Extract the [X, Y] coordinate from the center of the cell holding the provided text.  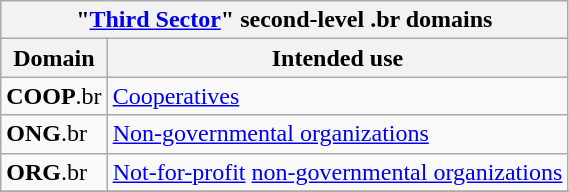
ORG.br [54, 172]
Not-for-profit non-governmental organizations [338, 172]
COOP.br [54, 96]
Non-governmental organizations [338, 134]
Cooperatives [338, 96]
Domain [54, 58]
Intended use [338, 58]
ONG.br [54, 134]
"Third Sector" second-level .br domains [284, 20]
